Search for the cell housing the specified text and yield its (x, y) center coordinate. 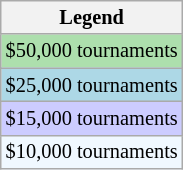
Legend (92, 17)
$15,000 tournaments (92, 118)
$10,000 tournaments (92, 152)
$50,000 tournaments (92, 51)
$25,000 tournaments (92, 85)
